Search for the cell housing the specified text and yield its [X, Y] center coordinate. 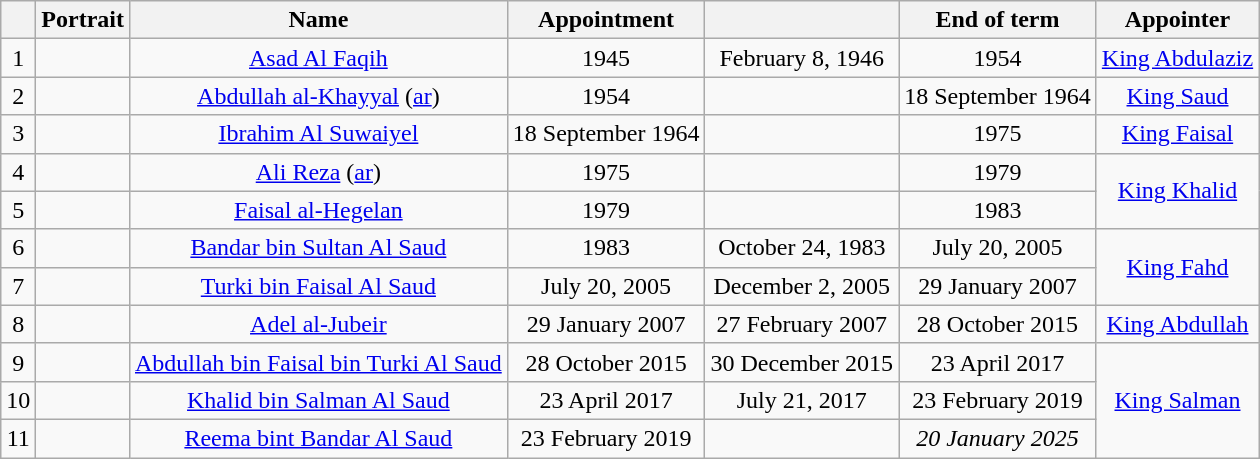
1 [18, 58]
December 2, 2005 [802, 286]
8 [18, 324]
July 21, 2017 [802, 400]
9 [18, 362]
Bandar bin Sultan Al Saud [318, 248]
Turki bin Faisal Al Saud [318, 286]
October 24, 1983 [802, 248]
Faisal al-Hegelan [318, 210]
Portrait [83, 20]
4 [18, 172]
Abdullah al-Khayyal (ar) [318, 96]
7 [18, 286]
Appointment [606, 20]
3 [18, 134]
End of term [998, 20]
2 [18, 96]
Ibrahim Al Suwaiyel [318, 134]
King Khalid [1177, 191]
30 December 2015 [802, 362]
Adel al-Jubeir [318, 324]
Abdullah bin Faisal bin Turki Al Saud [318, 362]
King Fahd [1177, 267]
11 [18, 438]
King Abdullah [1177, 324]
King Abdulaziz [1177, 58]
Reema bint Bandar Al Saud [318, 438]
Ali Reza (ar) [318, 172]
Name [318, 20]
20 January 2025 [998, 438]
1945 [606, 58]
February 8, 1946 [802, 58]
Asad Al Faqih [318, 58]
5 [18, 210]
Khalid bin Salman Al Saud [318, 400]
27 February 2007 [802, 324]
6 [18, 248]
King Salman [1177, 400]
Appointer [1177, 20]
King Saud [1177, 96]
King Faisal [1177, 134]
10 [18, 400]
